Provide the (X, Y) coordinate of the cell's center where the given text is located.  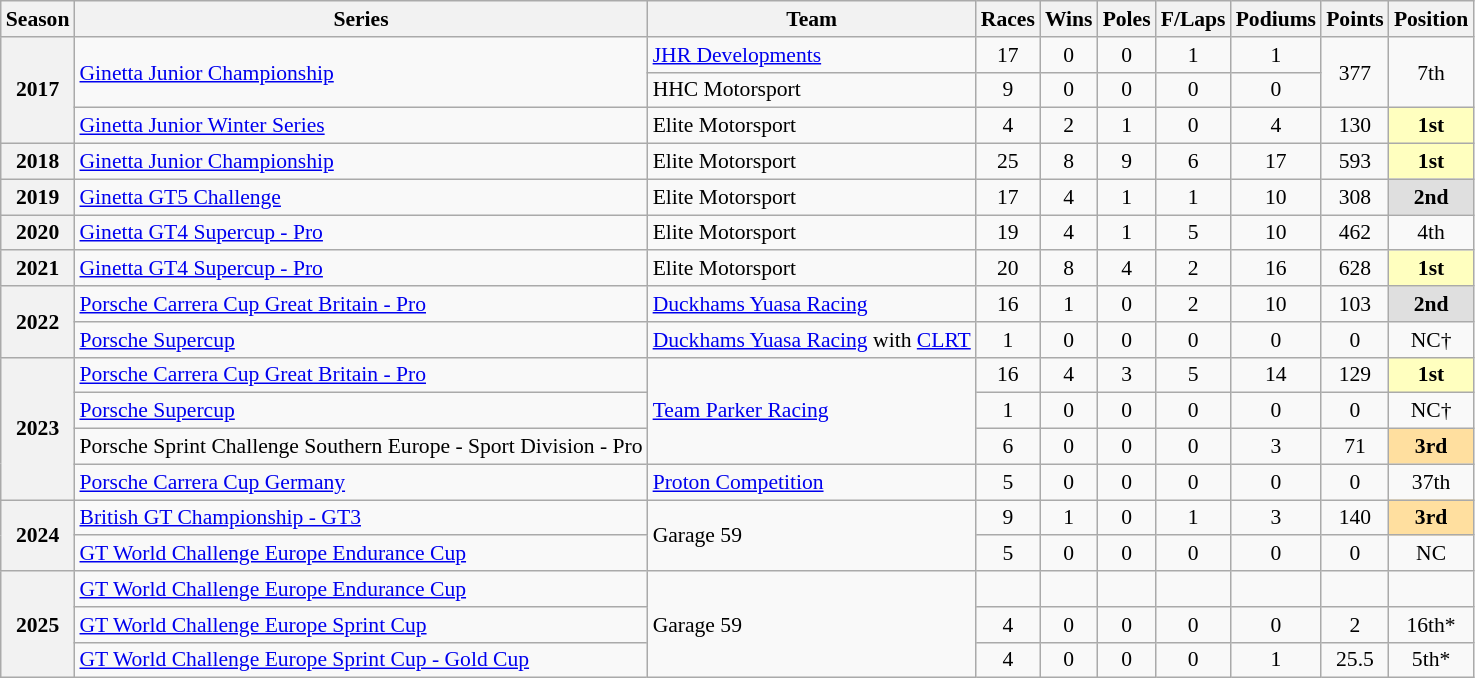
20 (1008, 269)
308 (1355, 197)
Porsche Carrera Cup Germany (360, 482)
129 (1355, 375)
Podiums (1276, 19)
2024 (38, 536)
2021 (38, 269)
JHR Developments (812, 55)
HHC Motorsport (812, 90)
16th* (1431, 625)
F/Laps (1194, 19)
British GT Championship - GT3 (360, 518)
2020 (38, 233)
2025 (38, 624)
4th (1431, 233)
Wins (1069, 19)
2022 (38, 322)
377 (1355, 72)
Porsche Sprint Challenge Southern Europe - Sport Division - Pro (360, 447)
Duckhams Yuasa Racing (812, 304)
2023 (38, 428)
2019 (38, 197)
Series (360, 19)
37th (1431, 482)
Team (812, 19)
71 (1355, 447)
462 (1355, 233)
130 (1355, 126)
Races (1008, 19)
2017 (38, 90)
Poles (1127, 19)
GT World Challenge Europe Sprint Cup - Gold Cup (360, 660)
Proton Competition (812, 482)
19 (1008, 233)
593 (1355, 162)
25.5 (1355, 660)
Season (38, 19)
Ginetta Junior Winter Series (360, 126)
628 (1355, 269)
Points (1355, 19)
103 (1355, 304)
Position (1431, 19)
Ginetta GT5 Challenge (360, 197)
7th (1431, 72)
Team Parker Racing (812, 410)
140 (1355, 518)
14 (1276, 375)
Duckhams Yuasa Racing with CLRT (812, 340)
NC (1431, 554)
2018 (38, 162)
GT World Challenge Europe Sprint Cup (360, 625)
5th* (1431, 660)
25 (1008, 162)
